Extract the (x, y) coordinate from the center of the cell holding the provided text.  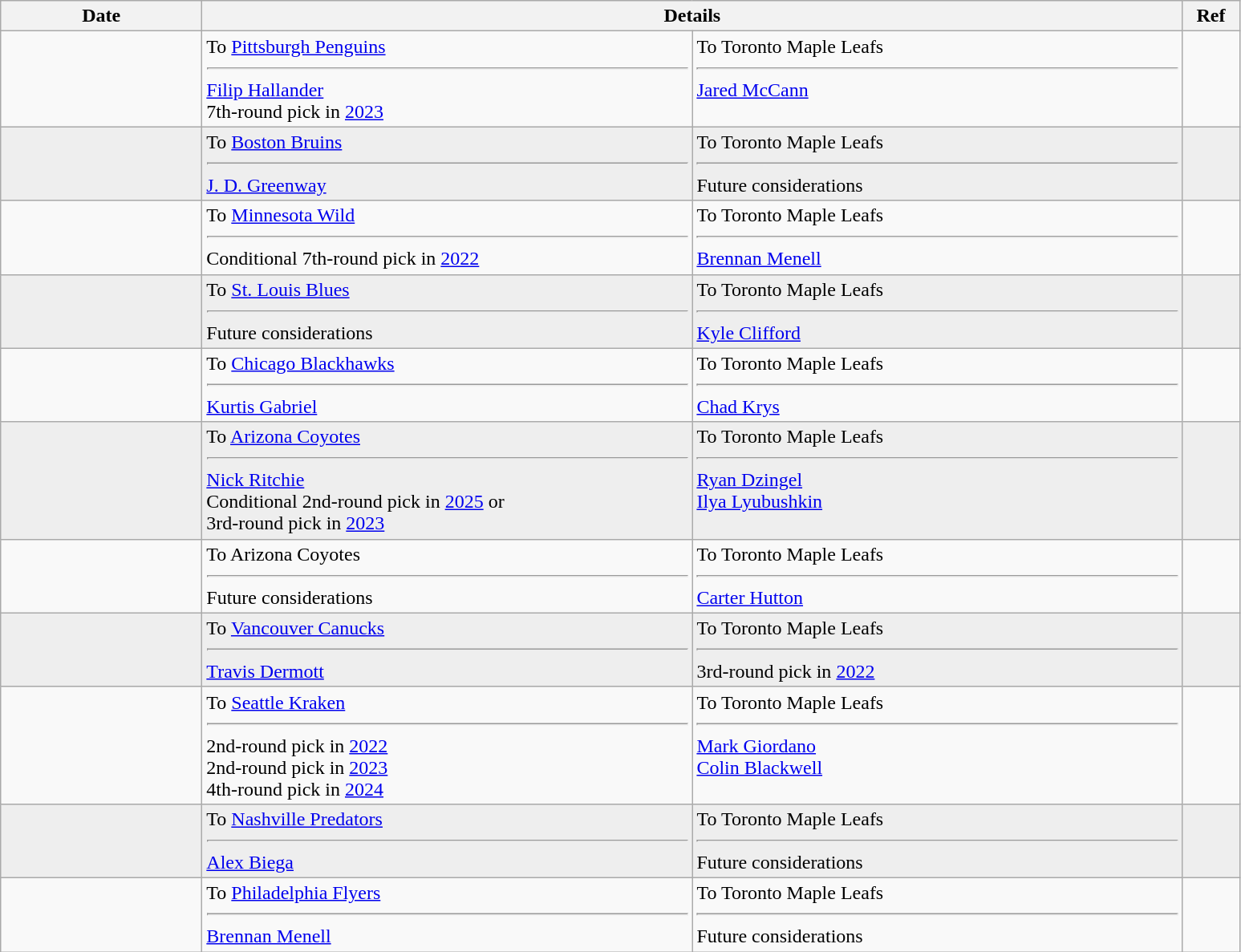
To Toronto Maple LeafsMark GiordanoColin Blackwell (937, 745)
To Toronto Maple LeafsCarter Hutton (937, 576)
To Toronto Maple LeafsRyan DzingelIlya Lyubushkin (937, 480)
To St. Louis BluesFuture considerations (448, 311)
Ref (1211, 16)
To Arizona CoyotesNick RitchieConditional 2nd-round pick in 2025 or 3rd-round pick in 2023 (448, 480)
To Minnesota WildConditional 7th-round pick in 2022 (448, 237)
To Toronto Maple LeafsJared McCann (937, 79)
Details (692, 16)
To Vancouver CanucksTravis Dermott (448, 650)
To Toronto Maple LeafsKyle Clifford (937, 311)
To Chicago BlackhawksKurtis Gabriel (448, 385)
To Boston BruinsJ. D. Greenway (448, 164)
To Seattle Kraken2nd-round pick in 20222nd-round pick in 20234th-round pick in 2024 (448, 745)
To Philadelphia FlyersBrennan Menell (448, 914)
To Pittsburgh PenguinsFilip Hallander7th-round pick in 2023 (448, 79)
To Toronto Maple Leafs3rd-round pick in 2022 (937, 650)
To Nashville PredatorsAlex Biega (448, 841)
Date (101, 16)
To Toronto Maple LeafsChad Krys (937, 385)
To Arizona CoyotesFuture considerations (448, 576)
To Toronto Maple LeafsBrennan Menell (937, 237)
